Identify which cell holds the provided text, then report its (x, y) central coordinate. 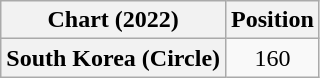
Chart (2022) (114, 20)
Position (273, 20)
160 (273, 58)
South Korea (Circle) (114, 58)
